Detect which cell encompasses the target text, then output its [X, Y] center coordinate. 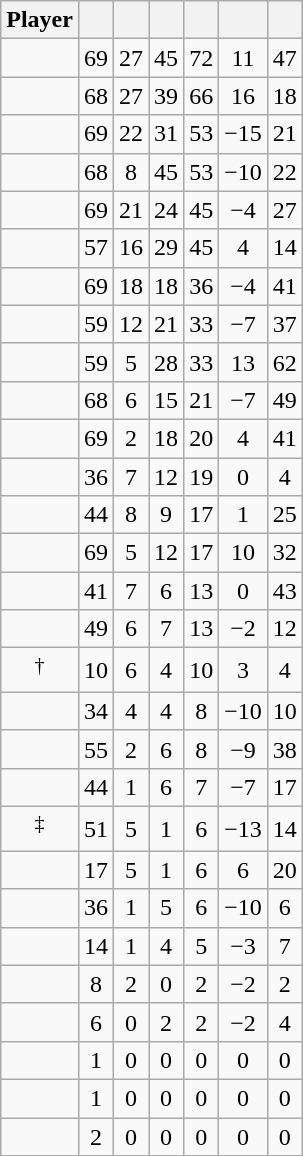
51 [96, 830]
Player [40, 20]
−9 [244, 749]
57 [96, 248]
47 [284, 58]
34 [96, 711]
38 [284, 749]
31 [166, 134]
43 [284, 591]
15 [166, 400]
‡ [40, 830]
37 [284, 324]
19 [202, 477]
55 [96, 749]
9 [166, 515]
24 [166, 210]
32 [284, 553]
11 [244, 58]
† [40, 670]
−15 [244, 134]
25 [284, 515]
29 [166, 248]
72 [202, 58]
39 [166, 96]
3 [244, 670]
−13 [244, 830]
66 [202, 96]
28 [166, 362]
62 [284, 362]
−3 [244, 946]
